Search for the cell housing the specified text and yield its (x, y) center coordinate. 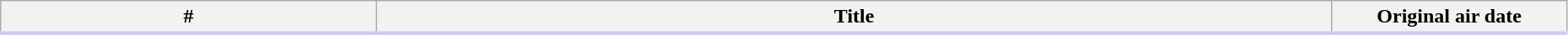
Original air date (1449, 17)
# (189, 17)
Title (854, 17)
